Output the [X, Y] coordinate of the center of the cell containing the given text.  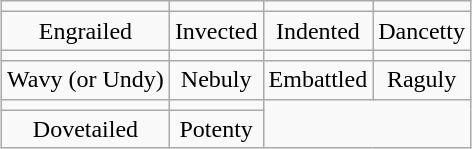
Dovetailed [86, 129]
Raguly [422, 80]
Indented [318, 31]
Embattled [318, 80]
Invected [216, 31]
Dancetty [422, 31]
Wavy (or Undy) [86, 80]
Engrailed [86, 31]
Potenty [216, 129]
Nebuly [216, 80]
